Provide the (x, y) coordinate of the cell's center where the given text is located.  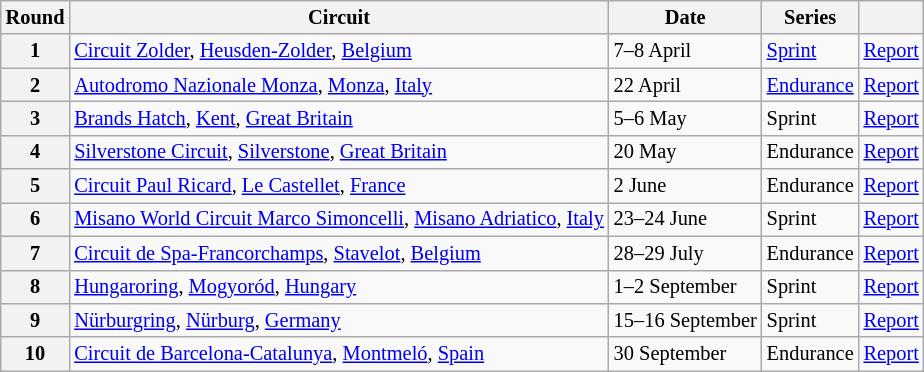
Brands Hatch, Kent, Great Britain (338, 118)
8 (36, 287)
3 (36, 118)
4 (36, 152)
Circuit Paul Ricard, Le Castellet, France (338, 186)
Circuit de Barcelona-Catalunya, Montmeló, Spain (338, 354)
22 April (686, 85)
20 May (686, 152)
Circuit de Spa-Francorchamps, Stavelot, Belgium (338, 253)
15–16 September (686, 320)
Nürburgring, Nürburg, Germany (338, 320)
10 (36, 354)
30 September (686, 354)
1 (36, 51)
1–2 September (686, 287)
Series (810, 17)
7 (36, 253)
Autodromo Nazionale Monza, Monza, Italy (338, 85)
9 (36, 320)
2 June (686, 186)
28–29 July (686, 253)
5 (36, 186)
Circuit (338, 17)
Hungaroring, Mogyoród, Hungary (338, 287)
7–8 April (686, 51)
Misano World Circuit Marco Simoncelli, Misano Adriatico, Italy (338, 219)
Circuit Zolder, Heusden-Zolder, Belgium (338, 51)
2 (36, 85)
Silverstone Circuit, Silverstone, Great Britain (338, 152)
Date (686, 17)
5–6 May (686, 118)
23–24 June (686, 219)
6 (36, 219)
Round (36, 17)
